For the text-containing cell, return its midpoint in (X, Y) coordinate format. 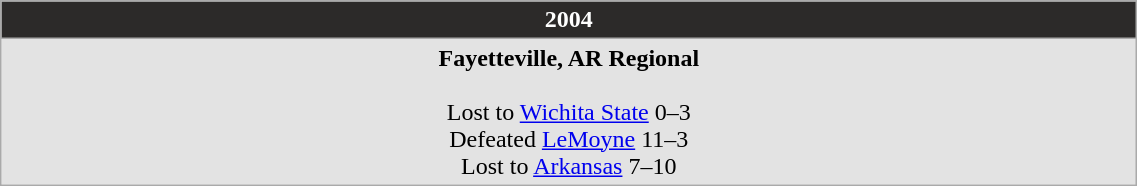
Fayetteville, AR RegionalLost to Wichita State 0–3 Defeated LeMoyne 11–3 Lost to Arkansas 7–10 (569, 112)
2004 (569, 20)
